Extract the [x, y] coordinate from the center of the cell holding the provided text.  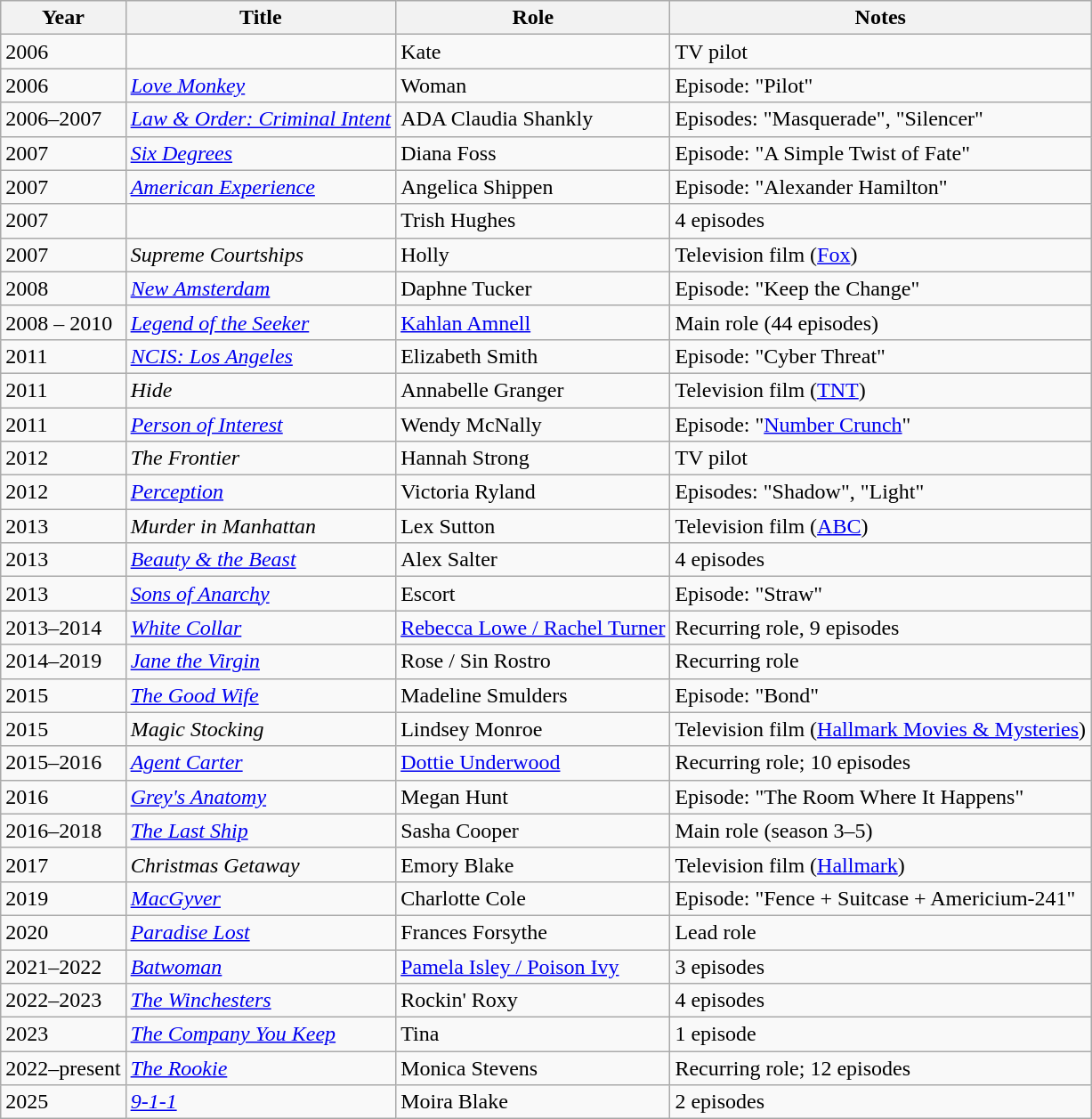
Trish Hughes [533, 221]
Episode: "Cyber Threat" [881, 356]
Rebecca Lowe / Rachel Turner [533, 628]
2016 [63, 797]
Television film (Hallmark Movies & Mysteries) [881, 729]
Television film (ABC) [881, 526]
Grey's Anatomy [261, 797]
Batwoman [261, 966]
Magic Stocking [261, 729]
Episode: "The Room Where It Happens" [881, 797]
Kahlan Amnell [533, 322]
Television film (Fox) [881, 255]
The Last Ship [261, 831]
Year [63, 18]
Notes [881, 18]
The Winchesters [261, 1001]
Murder in Manhattan [261, 526]
1 episode [881, 1034]
Frances Forsythe [533, 932]
2017 [63, 864]
2008 – 2010 [63, 322]
The Company You Keep [261, 1034]
Beauty & the Beast [261, 560]
Tina [533, 1034]
2020 [63, 932]
The Frontier [261, 458]
Christmas Getaway [261, 864]
American Experience [261, 187]
Episode: "Pilot" [881, 85]
9-1-1 [261, 1102]
Recurring role [881, 661]
Angelica Shippen [533, 187]
2016–2018 [63, 831]
Episode: "A Simple Twist of Fate" [881, 153]
Episode: "Alexander Hamilton" [881, 187]
Victoria Ryland [533, 492]
Television film (Hallmark) [881, 864]
Kate [533, 52]
2021–2022 [63, 966]
MacGyver [261, 898]
2015–2016 [63, 763]
Alex Salter [533, 560]
Episodes: "Shadow", "Light" [881, 492]
2023 [63, 1034]
Episode: "Fence + Suitcase + Americium-241" [881, 898]
Jane the Virgin [261, 661]
Episode: "Number Crunch" [881, 425]
Episode: "Bond" [881, 695]
Hannah Strong [533, 458]
ADA Claudia Shankly [533, 119]
Lindsey Monroe [533, 729]
Escort [533, 594]
2022–2023 [63, 1001]
Rose / Sin Rostro [533, 661]
Six Degrees [261, 153]
The Good Wife [261, 695]
Megan Hunt [533, 797]
2 episodes [881, 1102]
NCIS: Los Angeles [261, 356]
New Amsterdam [261, 288]
Recurring role; 10 episodes [881, 763]
Rockin' Roxy [533, 1001]
2013–2014 [63, 628]
Recurring role, 9 episodes [881, 628]
Annabelle Granger [533, 390]
Person of Interest [261, 425]
Supreme Courtships [261, 255]
Hide [261, 390]
Main role (44 episodes) [881, 322]
Madeline Smulders [533, 695]
Monica Stevens [533, 1068]
Daphne Tucker [533, 288]
Perception [261, 492]
Episodes: "Masquerade", "Silencer" [881, 119]
Law & Order: Criminal Intent [261, 119]
2022–present [63, 1068]
Emory Blake [533, 864]
Television film (TNT) [881, 390]
Love Monkey [261, 85]
Wendy McNally [533, 425]
Diana Foss [533, 153]
Holly [533, 255]
Role [533, 18]
Dottie Underwood [533, 763]
White Collar [261, 628]
Sons of Anarchy [261, 594]
Episode: "Straw" [881, 594]
Moira Blake [533, 1102]
2014–2019 [63, 661]
Main role (season 3–5) [881, 831]
Episode: "Keep the Change" [881, 288]
Charlotte Cole [533, 898]
Title [261, 18]
Legend of the Seeker [261, 322]
2008 [63, 288]
Lead role [881, 932]
2019 [63, 898]
Agent Carter [261, 763]
3 episodes [881, 966]
Pamela Isley / Poison Ivy [533, 966]
Elizabeth Smith [533, 356]
Paradise Lost [261, 932]
Lex Sutton [533, 526]
Recurring role; 12 episodes [881, 1068]
The Rookie [261, 1068]
2025 [63, 1102]
Sasha Cooper [533, 831]
Woman [533, 85]
2006–2007 [63, 119]
